Pinpoint the cell where the given text exists, returning its (x, y) midpoint coordinate. 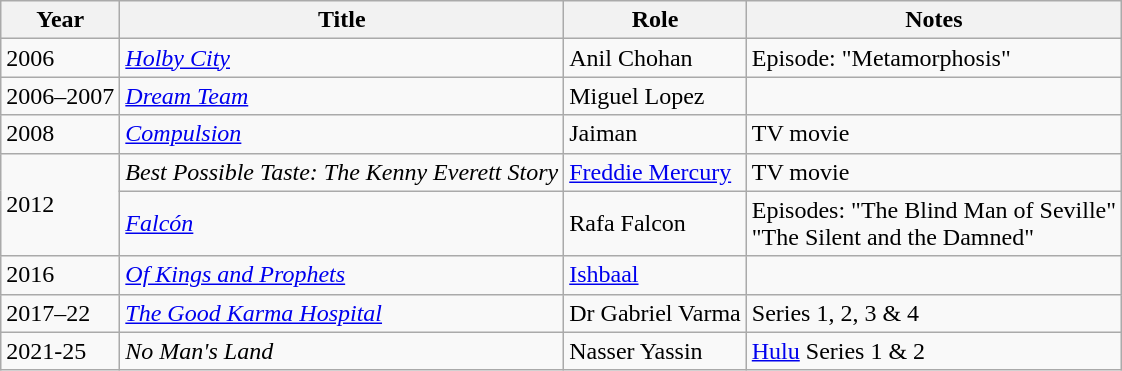
Anil Chohan (656, 58)
Of Kings and Prophets (342, 275)
Dr Gabriel Varma (656, 313)
2012 (60, 204)
Notes (934, 20)
Compulsion (342, 134)
Episodes: "The Blind Man of Seville""The Silent and the Damned" (934, 224)
Jaiman (656, 134)
Title (342, 20)
Series 1, 2, 3 & 4 (934, 313)
Miguel Lopez (656, 96)
2006 (60, 58)
Best Possible Taste: The Kenny Everett Story (342, 172)
2016 (60, 275)
Dream Team (342, 96)
Nasser Yassin (656, 351)
Freddie Mercury (656, 172)
The Good Karma Hospital (342, 313)
2008 (60, 134)
Role (656, 20)
Holby City (342, 58)
2021-25 (60, 351)
Falcón (342, 224)
Hulu Series 1 & 2 (934, 351)
Rafa Falcon (656, 224)
No Man's Land (342, 351)
Ishbaal (656, 275)
2006–2007 (60, 96)
Episode: "Metamorphosis" (934, 58)
Year (60, 20)
2017–22 (60, 313)
